Return the [x, y] coordinate for the center point of the cell that contains the specified text.  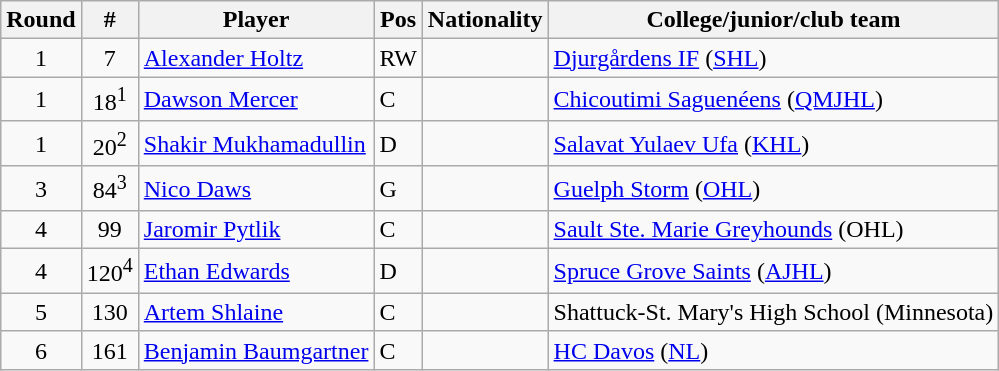
Sault Ste. Marie Greyhounds (OHL) [774, 230]
5 [41, 312]
Benjamin Baumgartner [256, 350]
Djurgårdens IF (SHL) [774, 58]
1204 [110, 272]
College/junior/club team [774, 20]
99 [110, 230]
Player [256, 20]
Guelph Storm (OHL) [774, 188]
HC Davos (NL) [774, 350]
Artem Shlaine [256, 312]
# [110, 20]
Nationality [485, 20]
Round [41, 20]
Salavat Yulaev Ufa (KHL) [774, 144]
161 [110, 350]
3 [41, 188]
130 [110, 312]
Jaromir Pytlik [256, 230]
Pos [398, 20]
6 [41, 350]
Shattuck-St. Mary's High School (Minnesota) [774, 312]
181 [110, 100]
Shakir Mukhamadullin [256, 144]
RW [398, 58]
7 [110, 58]
G [398, 188]
Nico Daws [256, 188]
843 [110, 188]
202 [110, 144]
Ethan Edwards [256, 272]
Alexander Holtz [256, 58]
Spruce Grove Saints (AJHL) [774, 272]
Chicoutimi Saguenéens (QMJHL) [774, 100]
Dawson Mercer [256, 100]
